For the text-containing cell, return its midpoint in [x, y] coordinate format. 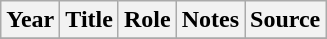
Year [30, 20]
Notes [210, 20]
Title [90, 20]
Source [286, 20]
Role [147, 20]
